Pinpoint the cell where the given text exists, returning its [X, Y] midpoint coordinate. 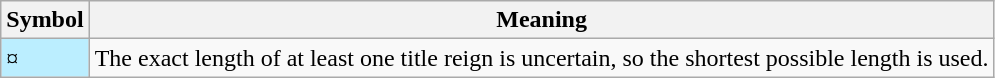
¤ [45, 58]
The exact length of at least one title reign is uncertain, so the shortest possible length is used. [542, 58]
Symbol [45, 20]
Meaning [542, 20]
